Provide the [X, Y] coordinate of the cell's center where the given text is located.  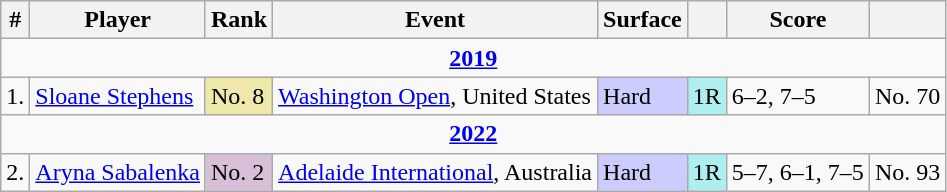
Sloane Stephens [118, 96]
Adelaide International, Australia [436, 172]
Event [436, 20]
No. 70 [907, 96]
# [16, 20]
Washington Open, United States [436, 96]
2022 [474, 134]
2. [16, 172]
No. 93 [907, 172]
6–2, 7–5 [798, 96]
1. [16, 96]
No. 2 [238, 172]
Surface [643, 20]
5–7, 6–1, 7–5 [798, 172]
2019 [474, 58]
No. 8 [238, 96]
Rank [238, 20]
Score [798, 20]
Aryna Sabalenka [118, 172]
Player [118, 20]
